For the text-containing cell, return its midpoint in (x, y) coordinate format. 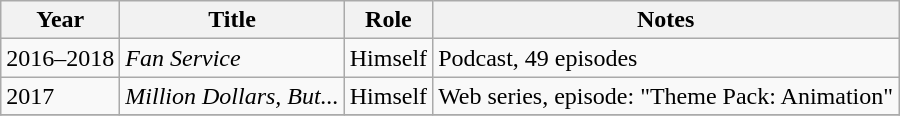
Year (60, 20)
Fan Service (232, 58)
Web series, episode: "Theme Pack: Animation" (666, 96)
Podcast, 49 episodes (666, 58)
Million Dollars, But... (232, 96)
2016–2018 (60, 58)
Title (232, 20)
Role (388, 20)
Notes (666, 20)
2017 (60, 96)
